From the cell containing the given text, extract its center point as (X, Y) coordinate. 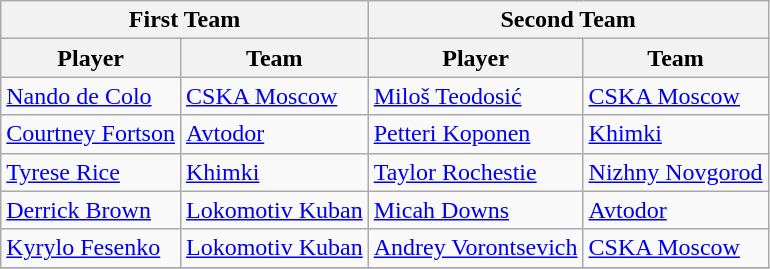
Micah Downs (476, 210)
Taylor Rochestie (476, 172)
Nando de Colo (91, 96)
Miloš Teodosić (476, 96)
Andrey Vorontsevich (476, 248)
Derrick Brown (91, 210)
Tyrese Rice (91, 172)
Second Team (568, 20)
Kyrylo Fesenko (91, 248)
Petteri Koponen (476, 134)
Courtney Fortson (91, 134)
First Team (184, 20)
Nizhny Novgorod (676, 172)
